Search for the cell housing the specified text and yield its [X, Y] center coordinate. 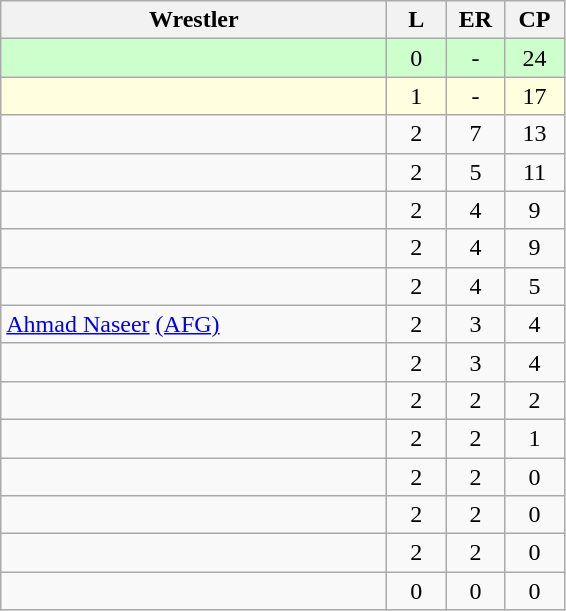
CP [534, 20]
24 [534, 58]
13 [534, 134]
Wrestler [194, 20]
7 [476, 134]
ER [476, 20]
11 [534, 172]
L [416, 20]
17 [534, 96]
Ahmad Naseer (AFG) [194, 324]
